Provide the (x, y) coordinate of the cell's center where the given text is located.  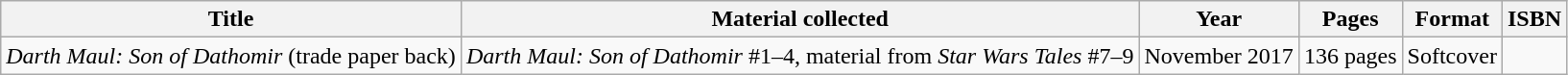
136 pages (1350, 56)
Year (1219, 19)
Material collected (800, 19)
Darth Maul: Son of Dathomir #1–4, material from Star Wars Tales #7–9 (800, 56)
Format (1452, 19)
Darth Maul: Son of Dathomir (trade paper back) (231, 56)
Pages (1350, 19)
Title (231, 19)
ISBN (1533, 19)
November 2017 (1219, 56)
Softcover (1452, 56)
